Identify which cell holds the provided text, then report its (x, y) central coordinate. 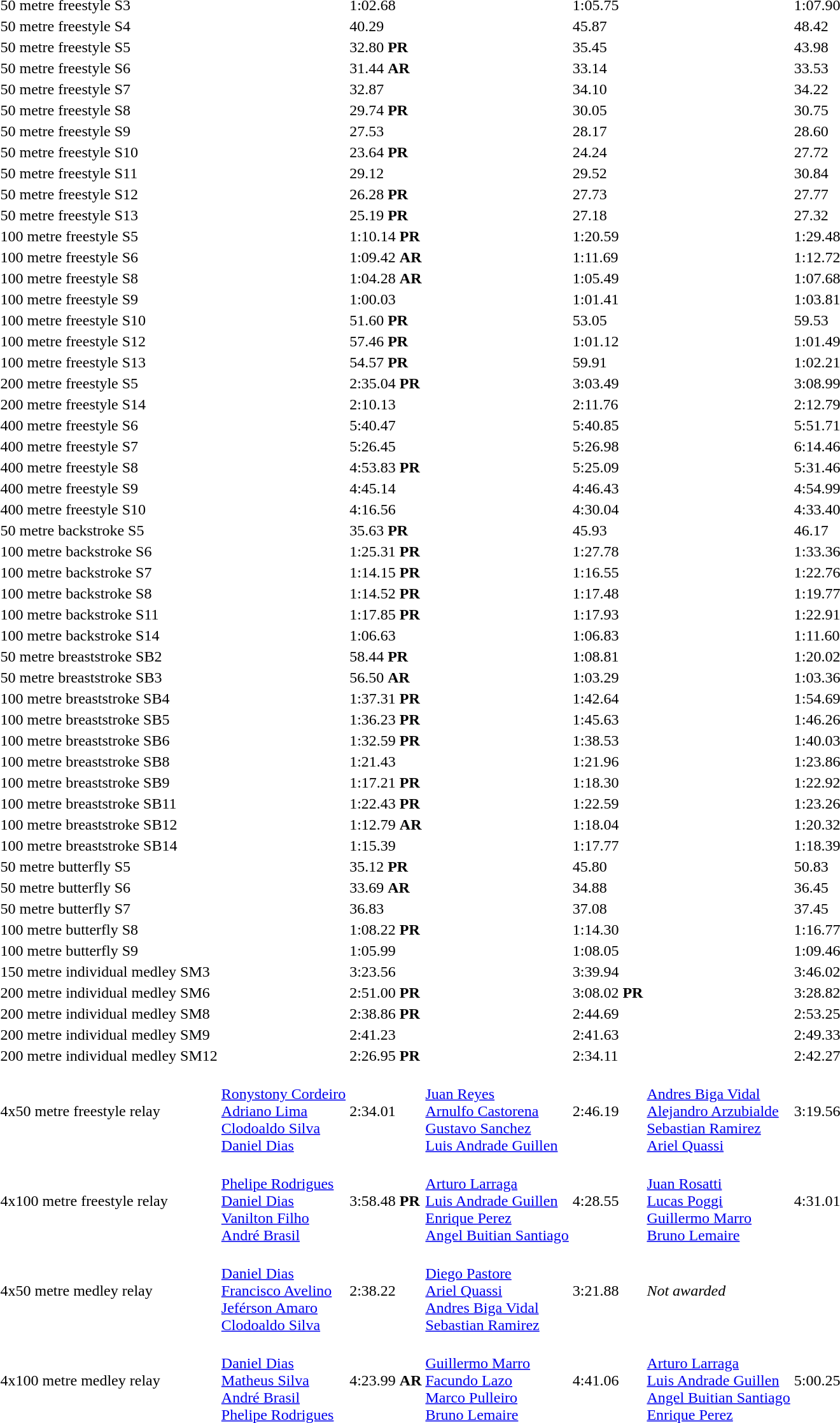
Ronystony CordeiroAdriano LimaClodoaldo SilvaDaniel Dias (283, 1111)
3:03.49 (608, 383)
1:05.99 (386, 951)
27.53 (386, 131)
1:10.14 PR (386, 236)
1:18.04 (608, 825)
1:32.59 PR (386, 740)
1:03.29 (608, 677)
4:28.55 (608, 1201)
34.10 (608, 89)
1:14.15 PR (386, 572)
57.46 PR (386, 341)
29.12 (386, 173)
35.12 PR (386, 867)
4:46.43 (608, 488)
Diego PastoreAriel QuassiAndres Biga VidalSebastian Ramirez (497, 1291)
2:38.86 PR (386, 1014)
58.44 PR (386, 656)
4:16.56 (386, 509)
1:25.31 PR (386, 551)
40.29 (386, 26)
1:08.81 (608, 656)
1:16.55 (608, 572)
37.08 (608, 909)
5:26.45 (386, 446)
4:30.04 (608, 509)
2:10.13 (386, 404)
1:15.39 (386, 846)
1:37.31 PR (386, 698)
1:38.53 (608, 740)
1:04.28 AR (386, 278)
1:17.77 (608, 846)
1:20.59 (608, 236)
2:11.76 (608, 404)
35.63 PR (386, 530)
31.44 AR (386, 68)
5:25.09 (608, 467)
29.52 (608, 173)
51.60 PR (386, 320)
1:06.63 (386, 635)
3:21.88 (608, 1291)
1:11.69 (608, 257)
1:17.85 PR (386, 614)
1:09.42 AR (386, 257)
1:42.64 (608, 698)
1:45.63 (608, 719)
1:17.48 (608, 593)
2:34.11 (608, 1056)
1:01.12 (608, 341)
Daniel DiasFrancisco AvelinoJeférson AmaroClodoaldo Silva (283, 1291)
27.73 (608, 194)
56.50 AR (386, 677)
Arturo LarragaLuis Andrade GuillenEnrique PerezAngel Buitian Santiago (497, 1201)
1:21.96 (608, 761)
1:22.59 (608, 804)
33.69 AR (386, 888)
3:23.56 (386, 972)
5:26.98 (608, 446)
23.64 PR (386, 152)
3:58.48 PR (386, 1201)
1:05.49 (608, 278)
2:26.95 PR (386, 1056)
2:35.04 PR (386, 383)
45.80 (608, 867)
1:36.23 PR (386, 719)
3:39.94 (608, 972)
Andres Biga VidalAlejandro ArzubialdeSebastian RamirezAriel Quassi (718, 1111)
32.87 (386, 89)
1:18.30 (608, 782)
54.57 PR (386, 362)
3:08.02 PR (608, 993)
1:12.79 AR (386, 825)
53.05 (608, 320)
2:44.69 (608, 1014)
1:17.93 (608, 614)
45.87 (608, 26)
1:08.05 (608, 951)
4:45.14 (386, 488)
59.91 (608, 362)
1:01.41 (608, 299)
35.45 (608, 47)
Juan RosattiLucas PoggiGuillermo MarroBruno Lemaire (718, 1201)
25.19 PR (386, 215)
27.18 (608, 215)
2:38.22 (386, 1291)
2:41.63 (608, 1035)
24.24 (608, 152)
Phelipe RodriguesDaniel DiasVanilton FilhoAndré Brasil (283, 1201)
30.05 (608, 110)
5:40.47 (386, 425)
1:00.03 (386, 299)
32.80 PR (386, 47)
1:17.21 PR (386, 782)
1:14.52 PR (386, 593)
5:40.85 (608, 425)
1:08.22 PR (386, 930)
2:41.23 (386, 1035)
45.93 (608, 530)
26.28 PR (386, 194)
1:27.78 (608, 551)
4:53.83 PR (386, 467)
1:21.43 (386, 761)
1:14.30 (608, 930)
2:51.00 PR (386, 993)
1:06.83 (608, 635)
28.17 (608, 131)
1:22.43 PR (386, 804)
34.88 (608, 888)
2:34.01 (386, 1111)
Juan ReyesArnulfo CastorenaGustavo SanchezLuis Andrade Guillen (497, 1111)
2:46.19 (608, 1111)
29.74 PR (386, 110)
36.83 (386, 909)
33.14 (608, 68)
